From the cell containing the given text, extract its center point as (X, Y) coordinate. 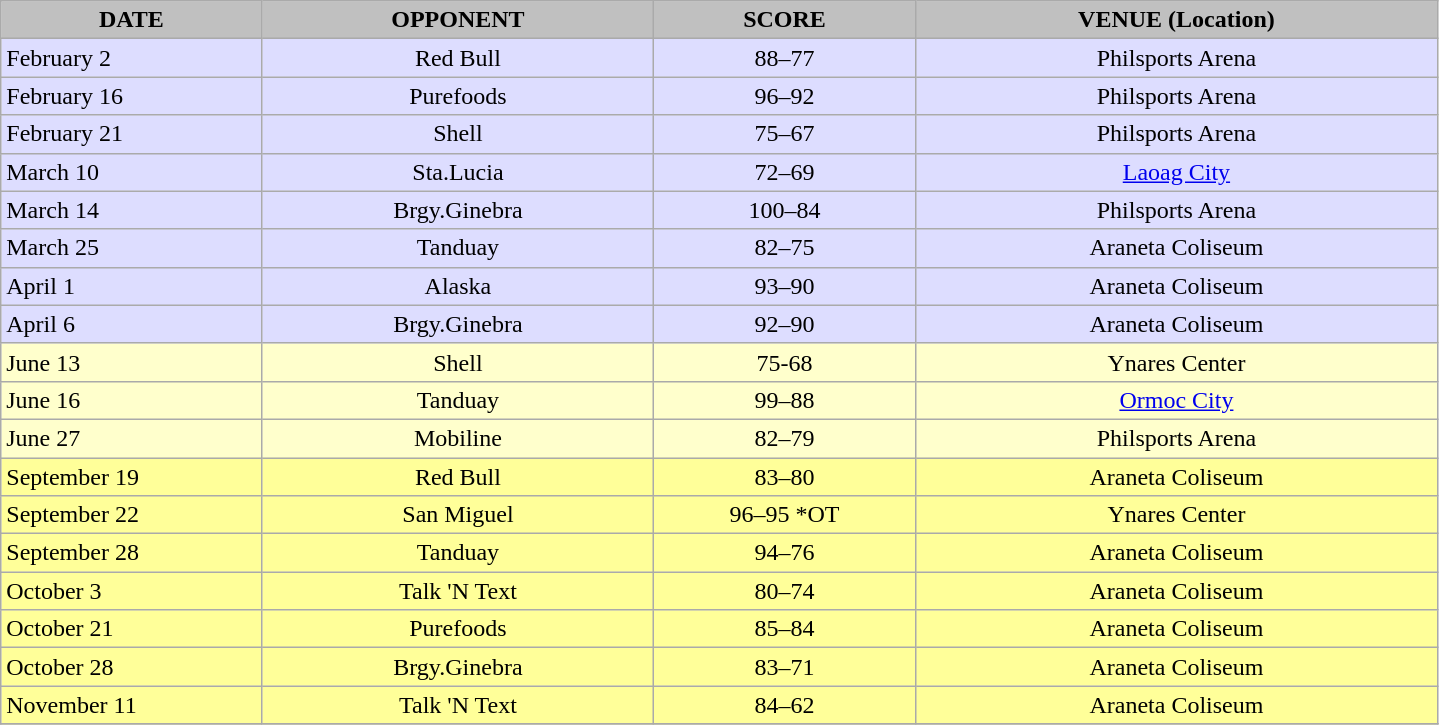
83–71 (784, 667)
February 16 (132, 96)
96–92 (784, 96)
San Miguel (458, 515)
April 6 (132, 324)
75-68 (784, 362)
Alaska (458, 286)
June 27 (132, 438)
96–95 *OT (784, 515)
99–88 (784, 400)
88–77 (784, 58)
72–69 (784, 172)
82–75 (784, 248)
October 21 (132, 629)
SCORE (784, 20)
84–62 (784, 705)
February 21 (132, 134)
82–79 (784, 438)
September 19 (132, 477)
November 11 (132, 705)
March 14 (132, 210)
VENUE (Location) (1176, 20)
March 25 (132, 248)
100–84 (784, 210)
Sta.Lucia (458, 172)
February 2 (132, 58)
September 28 (132, 553)
October 3 (132, 591)
94–76 (784, 553)
75–67 (784, 134)
OPPONENT (458, 20)
DATE (132, 20)
83–80 (784, 477)
92–90 (784, 324)
85–84 (784, 629)
80–74 (784, 591)
October 28 (132, 667)
September 22 (132, 515)
March 10 (132, 172)
Mobiline (458, 438)
Ormoc City (1176, 400)
June 16 (132, 400)
April 1 (132, 286)
93–90 (784, 286)
Laoag City (1176, 172)
June 13 (132, 362)
